Return the (X, Y) coordinate for the center point of the cell that contains the specified text.  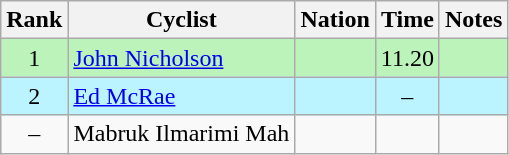
John Nicholson (182, 58)
Ed McRae (182, 96)
Notes (473, 20)
Nation (335, 20)
2 (34, 96)
Rank (34, 20)
Cyclist (182, 20)
11.20 (407, 58)
1 (34, 58)
Time (407, 20)
Mabruk Ilmarimi Mah (182, 134)
